From the cell containing the given text, extract its center point as [x, y] coordinate. 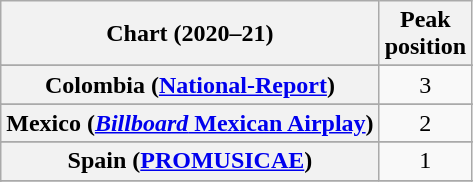
2 [425, 123]
Colombia (National-Report) [190, 85]
Mexico (Billboard Mexican Airplay) [190, 123]
Chart (2020–21) [190, 34]
1 [425, 161]
Spain (PROMUSICAE) [190, 161]
3 [425, 85]
Peakposition [425, 34]
